Locate the cell with the specified text and output its [X, Y] center coordinate. 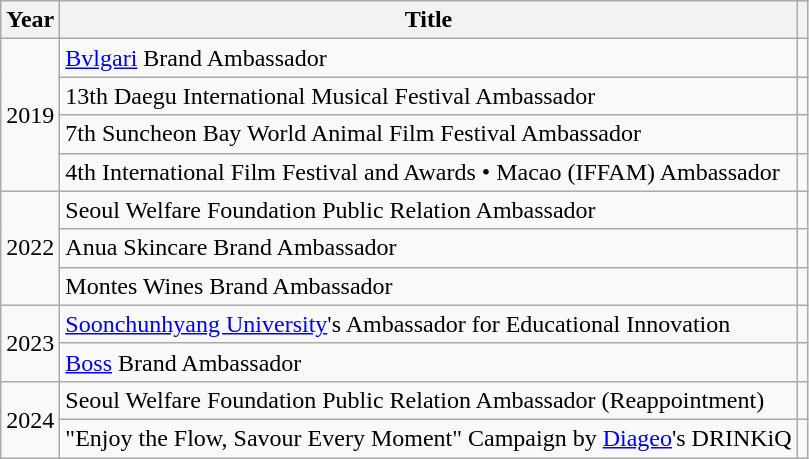
2022 [30, 248]
Anua Skincare Brand Ambassador [428, 248]
Boss Brand Ambassador [428, 362]
"Enjoy the Flow, Savour Every Moment" Campaign by Diageo's DRINKiQ [428, 438]
Year [30, 20]
2019 [30, 115]
Bvlgari Brand Ambassador [428, 58]
13th Daegu International Musical Festival Ambassador [428, 96]
4th International Film Festival and Awards • Macao (IFFAM) Ambassador [428, 172]
2023 [30, 343]
Montes Wines Brand Ambassador [428, 286]
2024 [30, 419]
Seoul Welfare Foundation Public Relation Ambassador (Reappointment) [428, 400]
Title [428, 20]
Seoul Welfare Foundation Public Relation Ambassador [428, 210]
Soonchunhyang University's Ambassador for Educational Innovation [428, 324]
7th Suncheon Bay World Animal Film Festival Ambassador [428, 134]
